For the text-containing cell, return its midpoint in (X, Y) coordinate format. 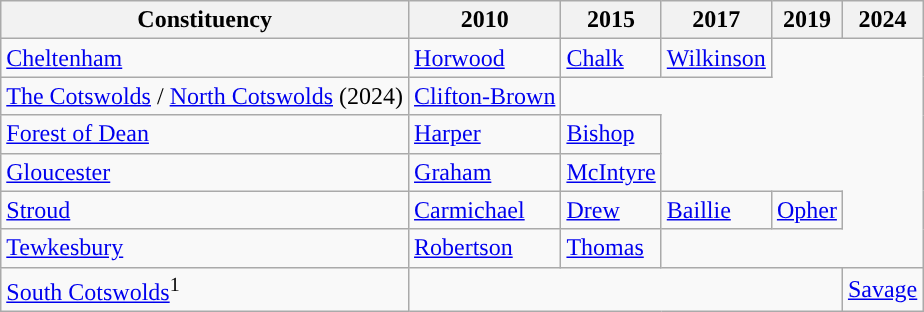
Baillie (716, 210)
Clifton-Brown (485, 96)
Horwood (485, 58)
Gloucester (205, 172)
2017 (716, 20)
Carmichael (485, 210)
McIntyre (611, 172)
Drew (611, 210)
Forest of Dean (205, 134)
Harper (485, 134)
Constituency (205, 20)
Thomas (611, 248)
Opher (806, 210)
Chalk (611, 58)
Robertson (485, 248)
Bishop (611, 134)
2024 (882, 20)
Stroud (205, 210)
2010 (485, 20)
Cheltenham (205, 58)
Graham (485, 172)
South Cotswolds1 (205, 290)
2019 (806, 20)
Tewkesbury (205, 248)
Savage (882, 290)
2015 (611, 20)
Wilkinson (716, 58)
The Cotswolds / North Cotswolds (2024) (205, 96)
